Locate the cell with the specified text and output its (x, y) center coordinate. 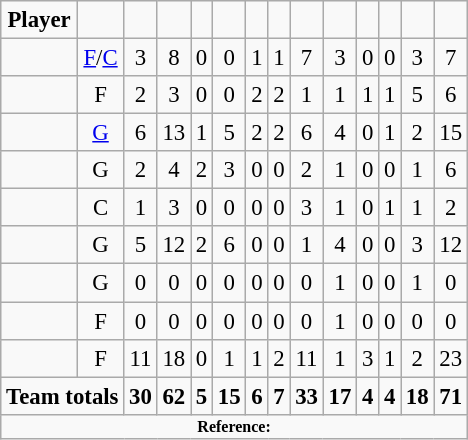
C (100, 208)
33 (306, 396)
F/C (100, 58)
13 (174, 133)
62 (174, 396)
71 (450, 396)
Team totals (62, 396)
8 (174, 58)
23 (450, 358)
Reference: (234, 426)
Player (40, 20)
17 (340, 396)
30 (140, 396)
